For the text-containing cell, return its midpoint in (x, y) coordinate format. 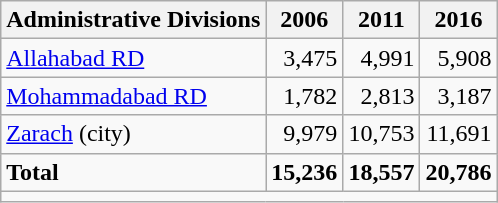
Allahabad RD (134, 58)
2016 (458, 20)
Mohammadabad RD (134, 96)
5,908 (458, 58)
3,475 (304, 58)
Administrative Divisions (134, 20)
10,753 (382, 134)
3,187 (458, 96)
4,991 (382, 58)
11,691 (458, 134)
2,813 (382, 96)
18,557 (382, 172)
9,979 (304, 134)
15,236 (304, 172)
1,782 (304, 96)
2006 (304, 20)
2011 (382, 20)
Total (134, 172)
20,786 (458, 172)
Zarach (city) (134, 134)
